Pinpoint the cell where the given text exists, returning its (X, Y) midpoint coordinate. 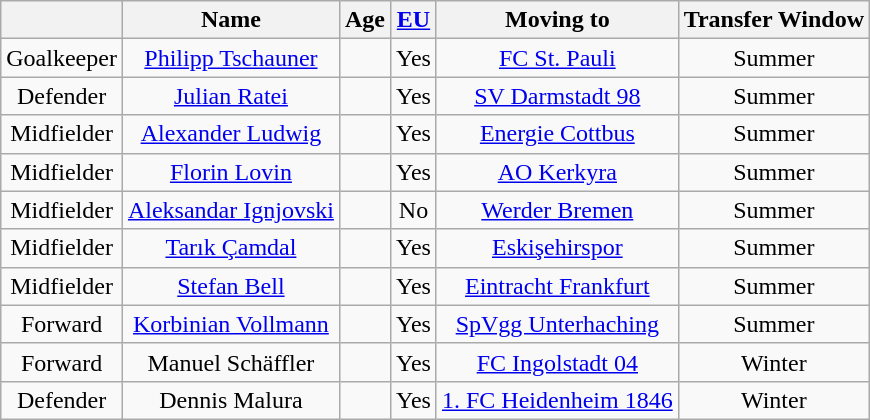
Stefan Bell (230, 286)
Werder Bremen (557, 210)
Aleksandar Ignjovski (230, 210)
Korbinian Vollmann (230, 324)
Alexander Ludwig (230, 134)
Age (364, 20)
Philipp Tschauner (230, 58)
EU (413, 20)
Energie Cottbus (557, 134)
No (413, 210)
AO Kerkyra (557, 172)
Florin Lovin (230, 172)
Transfer Window (774, 20)
Eintracht Frankfurt (557, 286)
Tarık Çamdal (230, 248)
SpVgg Unterhaching (557, 324)
FC Ingolstadt 04 (557, 362)
Dennis Malura (230, 400)
1. FC Heidenheim 1846 (557, 400)
Name (230, 20)
Julian Ratei (230, 96)
SV Darmstadt 98 (557, 96)
Eskişehirspor (557, 248)
Goalkeeper (62, 58)
Moving to (557, 20)
FC St. Pauli (557, 58)
Manuel Schäffler (230, 362)
